From the cell containing the given text, extract its center point as [X, Y] coordinate. 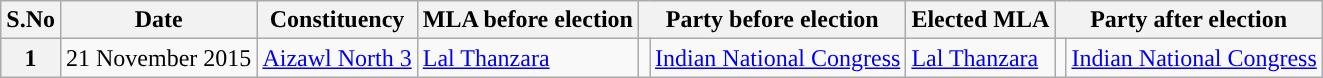
21 November 2015 [158, 58]
Party after election [1188, 20]
Aizawl North 3 [337, 58]
1 [31, 58]
MLA before election [528, 20]
S.No [31, 20]
Party before election [772, 20]
Elected MLA [980, 20]
Date [158, 20]
Constituency [337, 20]
